Return [X, Y] of the center of cell containing provided text 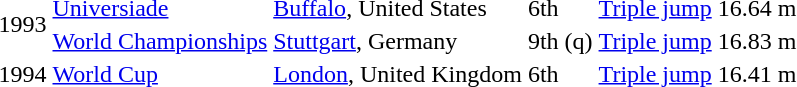
World Championships [160, 41]
Stuttgart, Germany [398, 41]
Triple jump [655, 41]
9th (q) [560, 41]
